Return the [x, y] coordinate for the center point of the cell that contains the specified text.  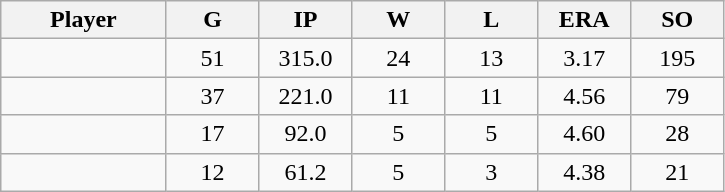
21 [678, 172]
ERA [584, 20]
L [492, 20]
4.56 [584, 96]
221.0 [306, 96]
315.0 [306, 58]
4.38 [584, 172]
24 [398, 58]
3.17 [584, 58]
28 [678, 134]
92.0 [306, 134]
SO [678, 20]
51 [212, 58]
17 [212, 134]
4.60 [584, 134]
61.2 [306, 172]
79 [678, 96]
37 [212, 96]
IP [306, 20]
W [398, 20]
Player [84, 20]
G [212, 20]
195 [678, 58]
13 [492, 58]
3 [492, 172]
12 [212, 172]
